Find where the given text appears and provide that cell's center as (x, y) coordinate. 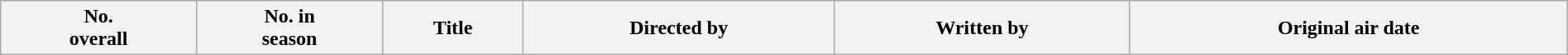
Title (453, 28)
Original air date (1348, 28)
Directed by (678, 28)
No. inseason (289, 28)
No.overall (99, 28)
Written by (982, 28)
